From the cell containing the given text, extract its center point as [x, y] coordinate. 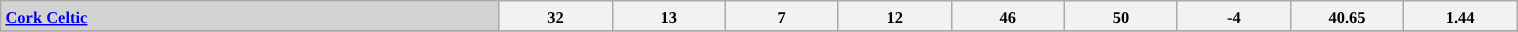
13 [668, 16]
1.44 [1460, 16]
Cork Celtic [250, 16]
32 [556, 16]
7 [782, 16]
50 [1120, 16]
12 [894, 16]
46 [1008, 16]
-4 [1234, 16]
40.65 [1348, 16]
